Identify which cell holds the provided text, then report its (X, Y) central coordinate. 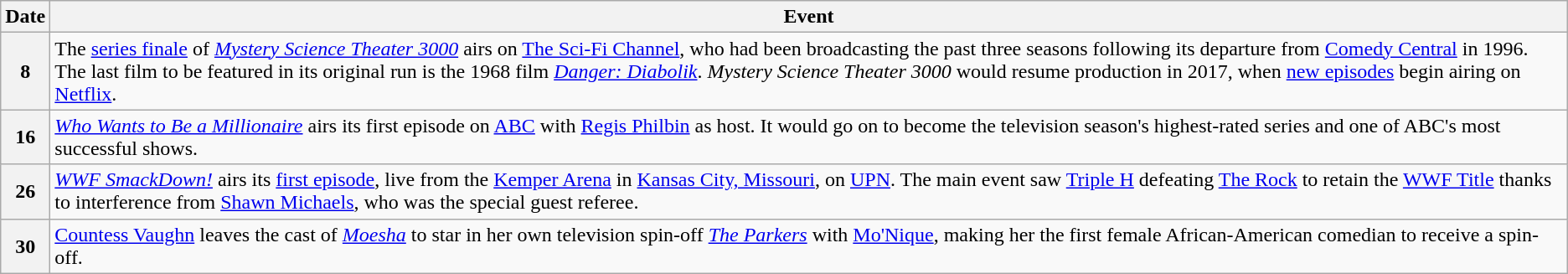
16 (25, 137)
26 (25, 191)
Event (809, 17)
30 (25, 246)
8 (25, 71)
Date (25, 17)
